Return the [X, Y] coordinate for the center point of the cell that contains the specified text.  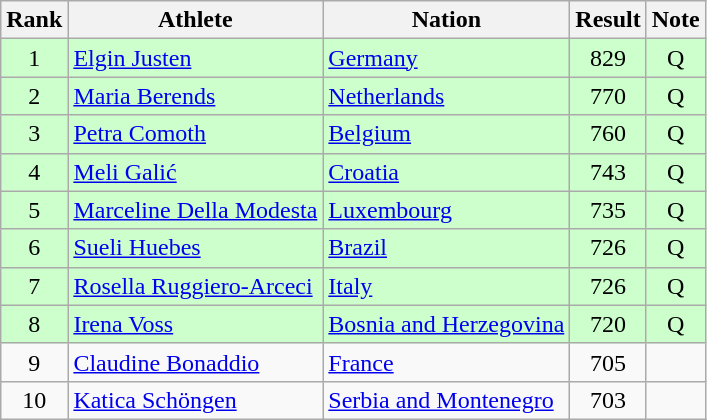
Katica Schöngen [196, 400]
Sueli Huebes [196, 248]
Result [608, 20]
8 [34, 324]
Athlete [196, 20]
Elgin Justen [196, 58]
Belgium [446, 134]
5 [34, 210]
705 [608, 362]
Netherlands [446, 96]
770 [608, 96]
9 [34, 362]
Note [676, 20]
Bosnia and Herzegovina [446, 324]
Rank [34, 20]
Nation [446, 20]
Italy [446, 286]
Croatia [446, 172]
743 [608, 172]
Rosella Ruggiero-Arceci [196, 286]
Meli Galić [196, 172]
7 [34, 286]
Irena Voss [196, 324]
France [446, 362]
Luxembourg [446, 210]
Germany [446, 58]
735 [608, 210]
2 [34, 96]
1 [34, 58]
Marceline Della Modesta [196, 210]
6 [34, 248]
Serbia and Montenegro [446, 400]
Maria Berends [196, 96]
703 [608, 400]
829 [608, 58]
10 [34, 400]
Petra Comoth [196, 134]
4 [34, 172]
3 [34, 134]
Brazil [446, 248]
760 [608, 134]
Claudine Bonaddio [196, 362]
720 [608, 324]
